Return the [x, y] coordinate for the center point of the cell that contains the specified text.  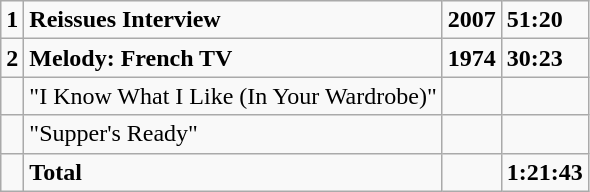
"Supper's Ready" [233, 134]
"I Know What I Like (In Your Wardrobe)" [233, 96]
1974 [472, 58]
Reissues Interview [233, 20]
2 [12, 58]
Total [233, 172]
2007 [472, 20]
51:20 [544, 20]
1 [12, 20]
1:21:43 [544, 172]
30:23 [544, 58]
Melody: French TV [233, 58]
